Return the (X, Y) coordinate for the center point of the cell that contains the specified text.  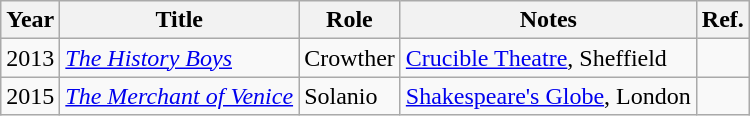
Role (350, 20)
Year (30, 20)
Ref. (722, 20)
Crowther (350, 58)
2013 (30, 58)
Crucible Theatre, Sheffield (548, 58)
Notes (548, 20)
Title (180, 20)
Solanio (350, 96)
The Merchant of Venice (180, 96)
2015 (30, 96)
Shakespeare's Globe, London (548, 96)
The History Boys (180, 58)
